Determine the [x, y] coordinate at the center of the cell enclosing the given text.  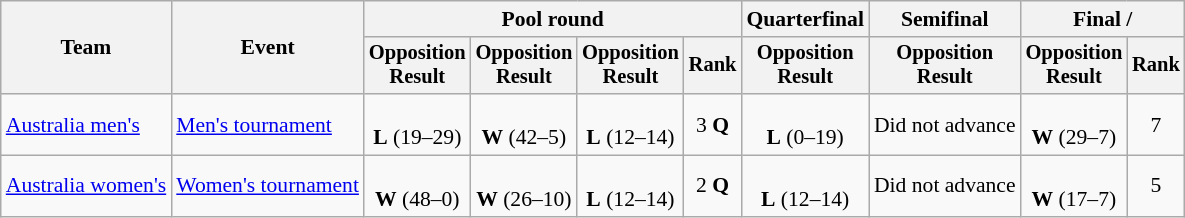
Pool round [552, 19]
Final / [1103, 19]
Men's tournament [268, 124]
5 [1156, 186]
Event [268, 48]
W (48–0) [418, 186]
Quarterfinal [805, 19]
7 [1156, 124]
W (26–10) [524, 186]
Women's tournament [268, 186]
3 Q [713, 124]
W (17–7) [1074, 186]
Australia women's [86, 186]
Semifinal [945, 19]
W (42–5) [524, 124]
L (19–29) [418, 124]
Team [86, 48]
2 Q [713, 186]
W (29–7) [1074, 124]
Australia men's [86, 124]
L (0–19) [805, 124]
